Provide the (X, Y) coordinate of the cell's center where the given text is located.  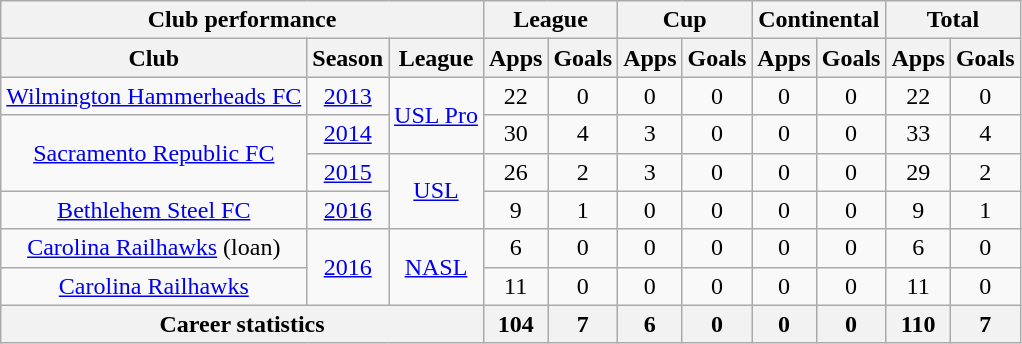
Carolina Railhawks (154, 286)
Club (154, 58)
Bethlehem Steel FC (154, 210)
33 (918, 134)
Continental (819, 20)
Club performance (242, 20)
Wilmington Hammerheads FC (154, 96)
2014 (348, 134)
2013 (348, 96)
2015 (348, 172)
USL (436, 191)
Total (953, 20)
29 (918, 172)
110 (918, 324)
30 (515, 134)
USL Pro (436, 115)
Carolina Railhawks (loan) (154, 248)
Sacramento Republic FC (154, 153)
NASL (436, 267)
Season (348, 58)
Career statistics (242, 324)
104 (515, 324)
26 (515, 172)
Cup (685, 20)
